Scan for the cell matching the given text and deliver its [X, Y] coordinate at center. 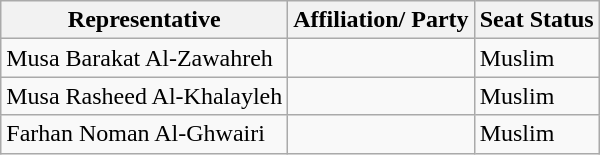
Musa Barakat Al-Zawahreh [144, 58]
Affiliation/ Party [381, 20]
Representative [144, 20]
Farhan Noman Al-Ghwairi [144, 134]
Musa Rasheed Al-Khalayleh [144, 96]
Seat Status [536, 20]
